Provide the (X, Y) coordinate of the cell's center where the given text is located.  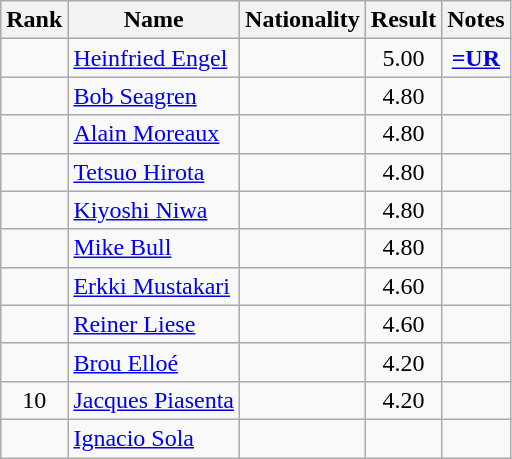
Kiyoshi Niwa (154, 210)
Reiner Liese (154, 324)
5.00 (403, 58)
Brou Elloé (154, 362)
10 (34, 400)
Bob Seagren (154, 96)
Rank (34, 20)
Erkki Mustakari (154, 286)
Ignacio Sola (154, 438)
Alain Moreaux (154, 134)
=UR (476, 58)
Tetsuo Hirota (154, 172)
Nationality (303, 20)
Jacques Piasenta (154, 400)
Mike Bull (154, 248)
Heinfried Engel (154, 58)
Notes (476, 20)
Result (403, 20)
Name (154, 20)
